Identify which cell holds the provided text, then report its [x, y] central coordinate. 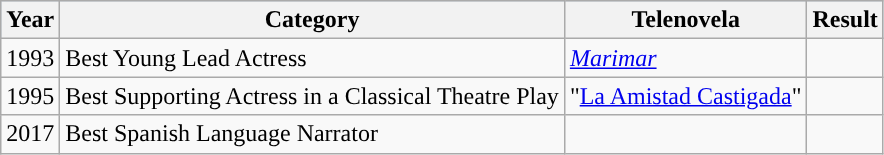
Marimar [686, 58]
Best Supporting Actress in a Classical Theatre Play [312, 96]
1995 [30, 96]
Year [30, 20]
2017 [30, 134]
Telenovela [686, 20]
1993 [30, 58]
Best Young Lead Actress [312, 58]
Result [845, 20]
Category [312, 20]
Best Spanish Language Narrator [312, 134]
"La Amistad Castigada" [686, 96]
